Determine the (X, Y) coordinate at the center of the cell enclosing the given text.  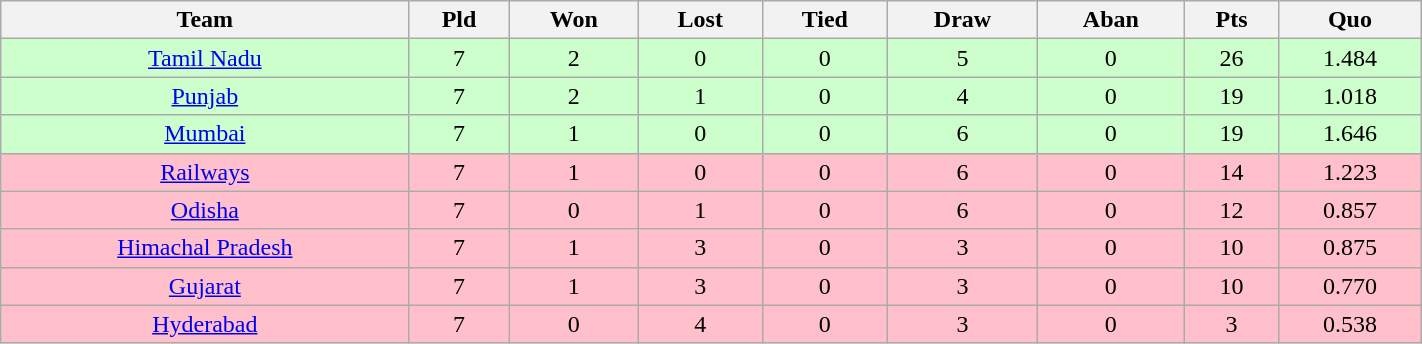
Pld (459, 20)
Draw (963, 20)
Quo (1350, 20)
1.223 (1350, 172)
Punjab (205, 96)
0.538 (1350, 324)
Hyderabad (205, 324)
12 (1231, 210)
0.770 (1350, 286)
Lost (701, 20)
Mumbai (205, 134)
1.646 (1350, 134)
5 (963, 58)
Gujarat (205, 286)
26 (1231, 58)
Pts (1231, 20)
0.875 (1350, 248)
Himachal Pradesh (205, 248)
Tamil Nadu (205, 58)
Odisha (205, 210)
1.484 (1350, 58)
Aban (1110, 20)
Tied (825, 20)
Won (574, 20)
Team (205, 20)
14 (1231, 172)
Railways (205, 172)
0.857 (1350, 210)
1.018 (1350, 96)
